Output the (x, y) coordinate of the center of the cell containing the given text.  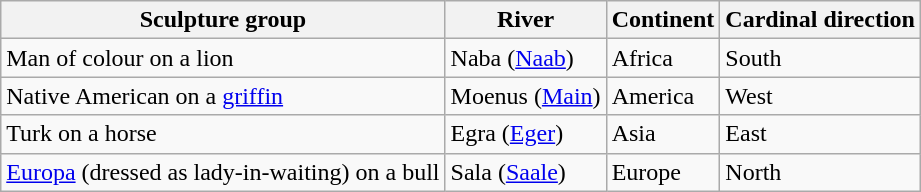
Egra (Eger) (526, 134)
Moenus (Main) (526, 96)
West (820, 96)
Man of colour on a lion (223, 58)
North (820, 172)
Sala (Saale) (526, 172)
Cardinal direction (820, 20)
Africa (663, 58)
River (526, 20)
Europa (dressed as lady-in-waiting) on a bull (223, 172)
Asia (663, 134)
Naba (Naab) (526, 58)
Sculpture group (223, 20)
Native American on a griffin (223, 96)
East (820, 134)
South (820, 58)
Turk on a horse (223, 134)
America (663, 96)
Europe (663, 172)
Continent (663, 20)
